Provide the [X, Y] coordinate of the cell's center where the given text is located.  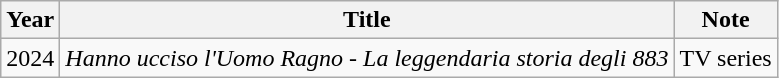
2024 [30, 58]
Title [367, 20]
Note [726, 20]
Year [30, 20]
TV series [726, 58]
Hanno ucciso l'Uomo Ragno - La leggendaria storia degli 883 [367, 58]
